Extract the (x, y) coordinate from the center of the cell holding the provided text.  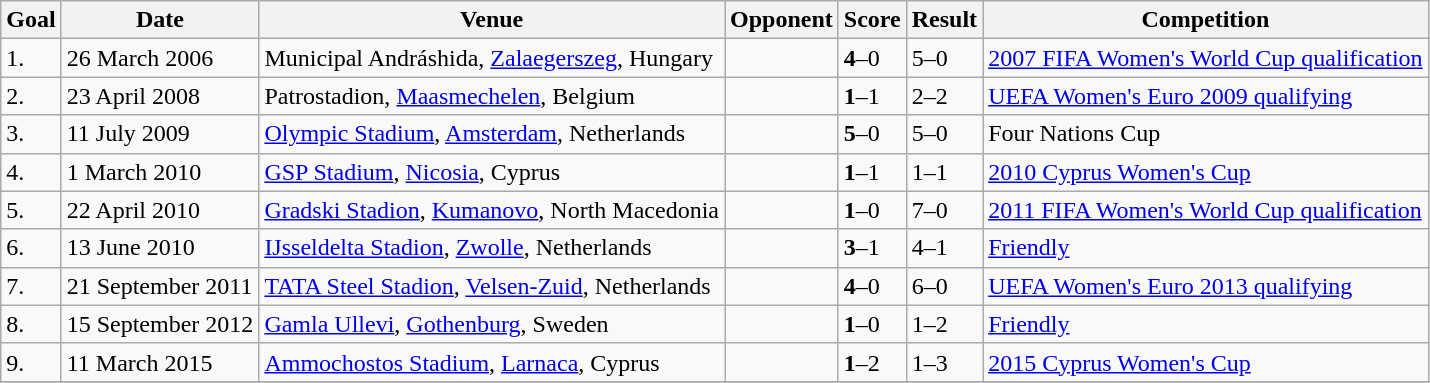
Four Nations Cup (1206, 134)
TATA Steel Stadion, Velsen-Zuid, Netherlands (492, 286)
4–1 (944, 248)
1 March 2010 (160, 172)
Gamla Ullevi, Gothenburg, Sweden (492, 324)
8. (31, 324)
Goal (31, 20)
22 April 2010 (160, 210)
UEFA Women's Euro 2013 qualifying (1206, 286)
7. (31, 286)
9. (31, 362)
2011 FIFA Women's World Cup qualification (1206, 210)
Municipal Andráshida, Zalaegerszeg, Hungary (492, 58)
11 July 2009 (160, 134)
IJsseldelta Stadion, Zwolle, Netherlands (492, 248)
Olympic Stadium, Amsterdam, Netherlands (492, 134)
Competition (1206, 20)
5. (31, 210)
15 September 2012 (160, 324)
GSP Stadium, Nicosia, Cyprus (492, 172)
4. (31, 172)
Opponent (781, 20)
1–3 (944, 362)
1. (31, 58)
Gradski Stadion, Kumanovo, North Macedonia (492, 210)
3–1 (872, 248)
6. (31, 248)
2–2 (944, 96)
Ammochostos Stadium, Larnaca, Cyprus (492, 362)
11 March 2015 (160, 362)
Venue (492, 20)
Score (872, 20)
21 September 2011 (160, 286)
2010 Cyprus Women's Cup (1206, 172)
Patrostadion, Maasmechelen, Belgium (492, 96)
26 March 2006 (160, 58)
Date (160, 20)
2015 Cyprus Women's Cup (1206, 362)
2007 FIFA Women's World Cup qualification (1206, 58)
6–0 (944, 286)
23 April 2008 (160, 96)
UEFA Women's Euro 2009 qualifying (1206, 96)
3. (31, 134)
Result (944, 20)
2. (31, 96)
13 June 2010 (160, 248)
7–0 (944, 210)
